Locate the cell with the specified text and output its [x, y] center coordinate. 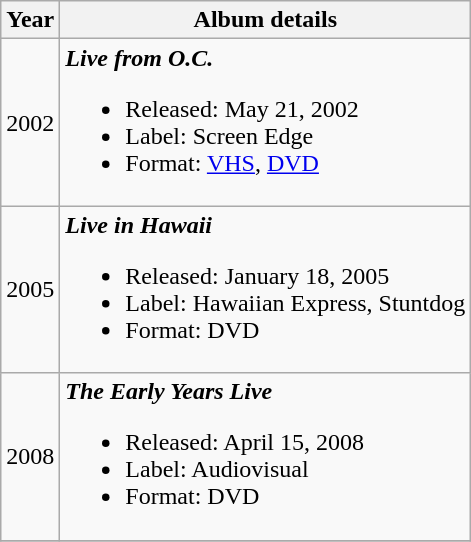
2008 [30, 456]
2005 [30, 290]
The Early Years LiveReleased: April 15, 2008Label: AudiovisualFormat: DVD [266, 456]
2002 [30, 122]
Album details [266, 20]
Live in HawaiiReleased: January 18, 2005Label: Hawaiian Express, StuntdogFormat: DVD [266, 290]
Year [30, 20]
Live from O.C.Released: May 21, 2002Label: Screen EdgeFormat: VHS, DVD [266, 122]
